From the cell containing the given text, extract its center point as [X, Y] coordinate. 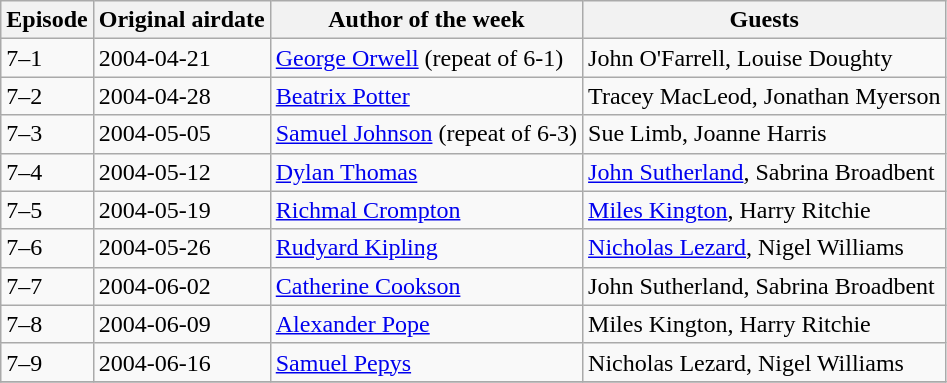
Catherine Cookson [426, 286]
2004-04-28 [182, 96]
Author of the week [426, 20]
2004-06-16 [182, 362]
Rudyard Kipling [426, 248]
Alexander Pope [426, 324]
Tracey MacLeod, Jonathan Myerson [764, 96]
2004-06-02 [182, 286]
Beatrix Potter [426, 96]
2004-05-19 [182, 210]
Dylan Thomas [426, 172]
Sue Limb, Joanne Harris [764, 134]
Guests [764, 20]
7–1 [47, 58]
2004-04-21 [182, 58]
2004-06-09 [182, 324]
7–2 [47, 96]
7–8 [47, 324]
Episode [47, 20]
7–5 [47, 210]
John O'Farrell, Louise Doughty [764, 58]
George Orwell (repeat of 6-1) [426, 58]
7–3 [47, 134]
7–4 [47, 172]
2004-05-26 [182, 248]
7–7 [47, 286]
2004-05-05 [182, 134]
7–9 [47, 362]
Original airdate [182, 20]
Samuel Pepys [426, 362]
7–6 [47, 248]
2004-05-12 [182, 172]
Samuel Johnson (repeat of 6-3) [426, 134]
Richmal Crompton [426, 210]
